Scan for the cell matching the given text and deliver its [X, Y] coordinate at center. 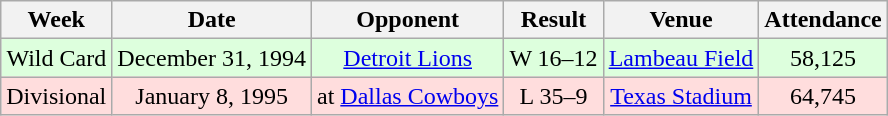
Detroit Lions [407, 58]
W 16–12 [554, 58]
January 8, 1995 [212, 96]
Opponent [407, 20]
December 31, 1994 [212, 58]
Date [212, 20]
64,745 [823, 96]
Texas Stadium [681, 96]
Lambeau Field [681, 58]
Divisional [56, 96]
Wild Card [56, 58]
Week [56, 20]
at Dallas Cowboys [407, 96]
Venue [681, 20]
L 35–9 [554, 96]
58,125 [823, 58]
Attendance [823, 20]
Result [554, 20]
